Provide the (X, Y) coordinate of the cell's center where the given text is located.  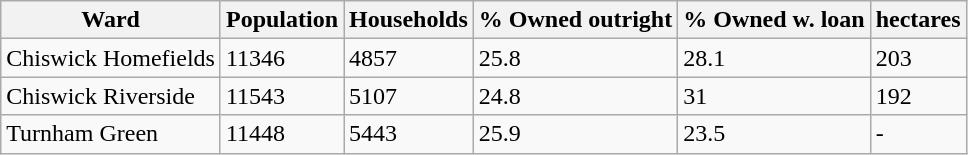
- (918, 134)
Turnham Green (111, 134)
Population (282, 20)
Chiswick Riverside (111, 96)
28.1 (774, 58)
% Owned outright (575, 20)
25.9 (575, 134)
5443 (409, 134)
Chiswick Homefields (111, 58)
192 (918, 96)
23.5 (774, 134)
4857 (409, 58)
31 (774, 96)
Ward (111, 20)
11543 (282, 96)
11346 (282, 58)
203 (918, 58)
11448 (282, 134)
25.8 (575, 58)
hectares (918, 20)
Households (409, 20)
24.8 (575, 96)
% Owned w. loan (774, 20)
5107 (409, 96)
